Capture the cell that displays the provided text and extract its [x, y] central coordinate. 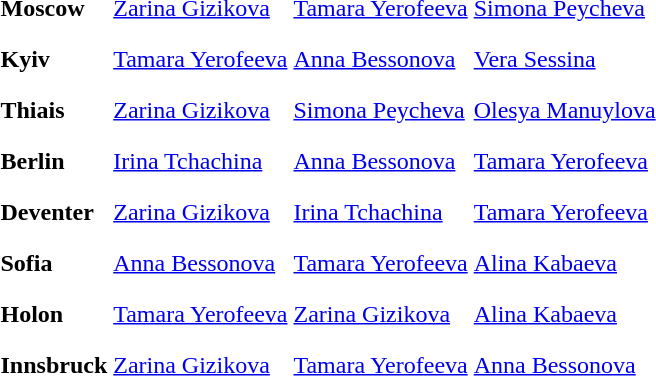
Simona Peycheva [380, 110]
